Return the [x, y] coordinate for the center point of the cell that contains the specified text.  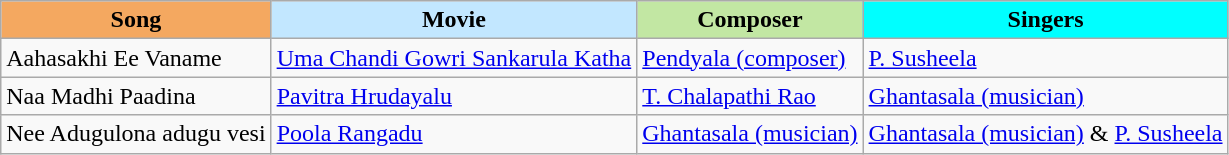
Naa Madhi Paadina [136, 96]
Pavitra Hrudayalu [454, 96]
Ghantasala (musician) & P. Susheela [1046, 134]
Singers [1046, 20]
P. Susheela [1046, 58]
Song [136, 20]
Composer [750, 20]
Nee Adugulona adugu vesi [136, 134]
Movie [454, 20]
T. Chalapathi Rao [750, 96]
Poola Rangadu [454, 134]
Uma Chandi Gowri Sankarula Katha [454, 58]
Aahasakhi Ee Vaname [136, 58]
Pendyala (composer) [750, 58]
